Scan for the cell matching the given text and deliver its [x, y] coordinate at center. 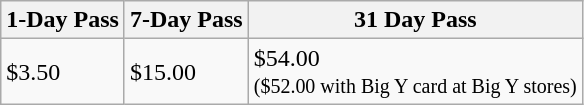
$3.50 [63, 72]
1-Day Pass [63, 20]
7-Day Pass [186, 20]
31 Day Pass [415, 20]
$15.00 [186, 72]
$54.00($52.00 with Big Y card at Big Y stores) [415, 72]
